From the cell containing the given text, extract its center point as [x, y] coordinate. 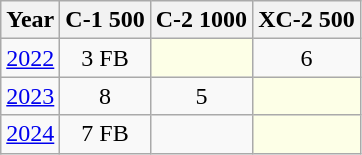
6 [307, 58]
5 [201, 96]
2024 [30, 134]
7 FB [105, 134]
8 [105, 96]
Year [30, 20]
2023 [30, 96]
3 FB [105, 58]
2022 [30, 58]
C-1 500 [105, 20]
C-2 1000 [201, 20]
XC-2 500 [307, 20]
